Scan for the cell matching the given text and deliver its (X, Y) coordinate at center. 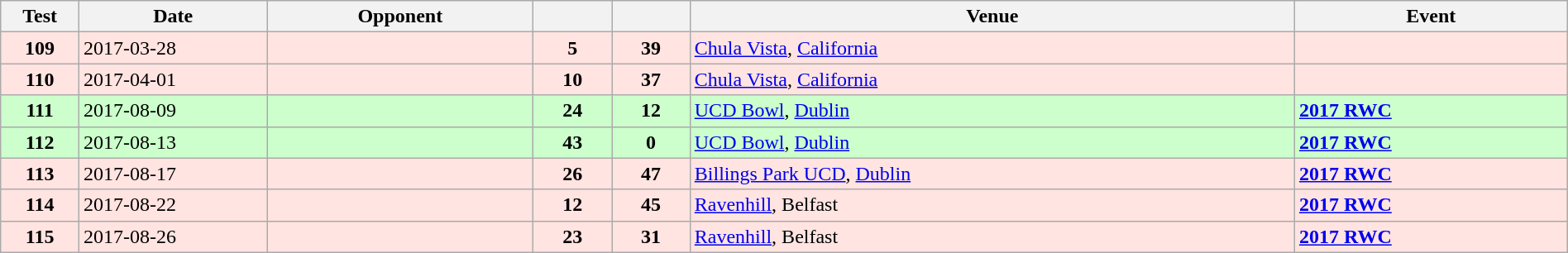
10 (572, 79)
43 (572, 142)
2017-08-13 (172, 142)
Venue (992, 17)
47 (652, 174)
0 (652, 142)
Date (172, 17)
112 (40, 142)
Test (40, 17)
24 (572, 111)
115 (40, 236)
2017-04-01 (172, 79)
Opponent (400, 17)
2017-03-28 (172, 48)
5 (572, 48)
31 (652, 236)
110 (40, 79)
2017-08-17 (172, 174)
2017-08-22 (172, 205)
2017-08-09 (172, 111)
Billings Park UCD, Dublin (992, 174)
45 (652, 205)
2017-08-26 (172, 236)
114 (40, 205)
37 (652, 79)
109 (40, 48)
26 (572, 174)
23 (572, 236)
39 (652, 48)
Event (1431, 17)
111 (40, 111)
113 (40, 174)
